Search for the cell housing the specified text and yield its [X, Y] center coordinate. 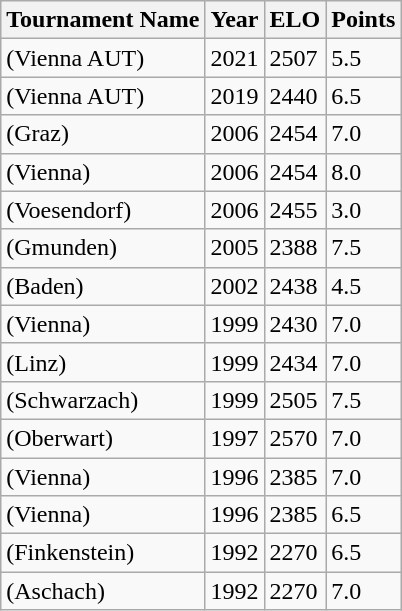
2434 [295, 362]
(Gmunden) [103, 248]
1997 [234, 438]
Points [364, 20]
2438 [295, 286]
ELO [295, 20]
(Finkenstein) [103, 553]
2021 [234, 58]
Tournament Name [103, 20]
2002 [234, 286]
(Graz) [103, 134]
(Baden) [103, 286]
2430 [295, 324]
(Schwarzach) [103, 400]
2455 [295, 210]
(Voesendorf) [103, 210]
2388 [295, 248]
(Aschach) [103, 591]
2507 [295, 58]
4.5 [364, 286]
2440 [295, 96]
8.0 [364, 172]
(Linz) [103, 362]
Year [234, 20]
3.0 [364, 210]
(Oberwart) [103, 438]
2019 [234, 96]
2505 [295, 400]
2570 [295, 438]
5.5 [364, 58]
2005 [234, 248]
